Pinpoint the cell where the given text exists, returning its [x, y] midpoint coordinate. 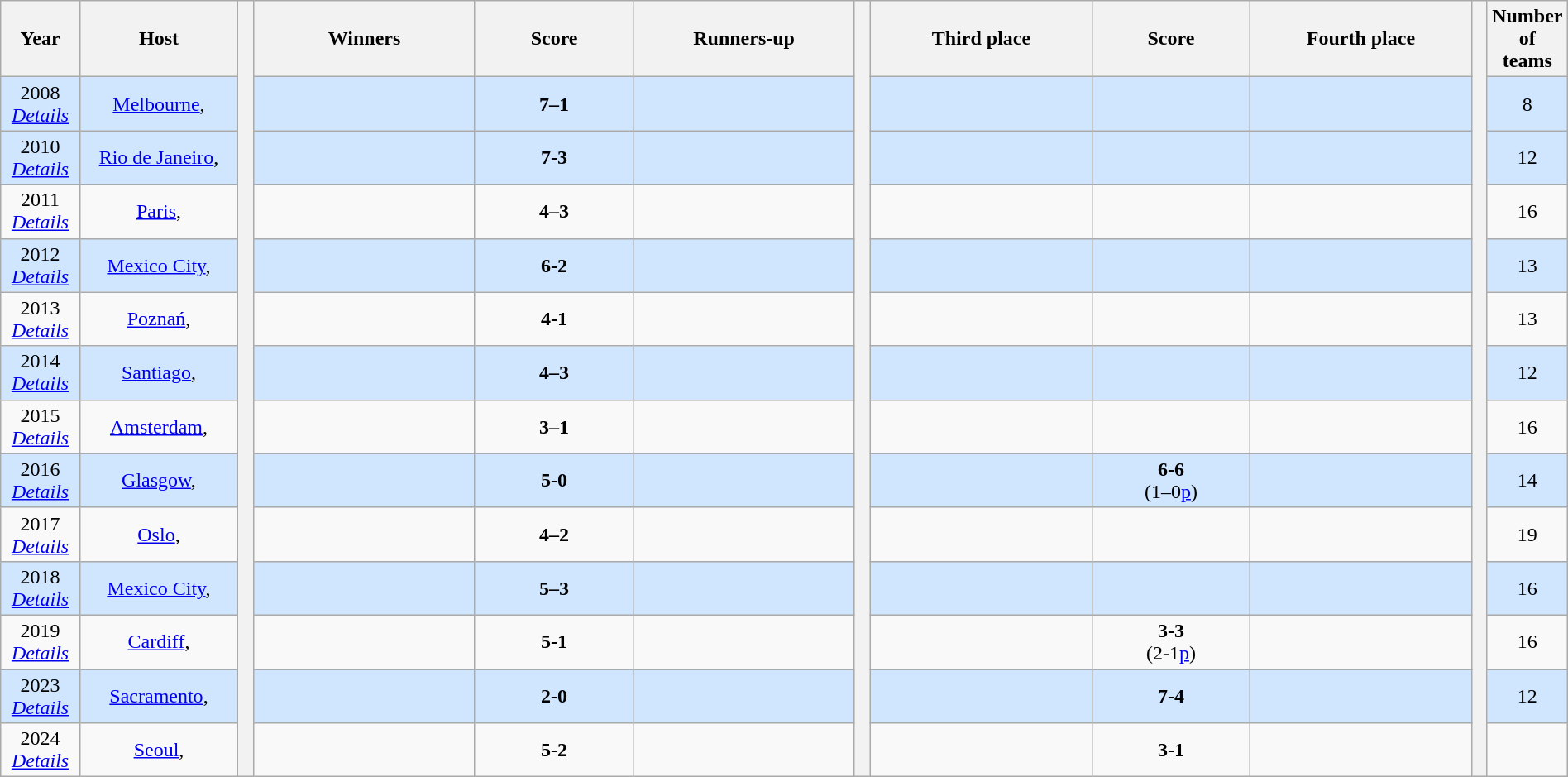
2011 Details [41, 212]
7-4 [1171, 695]
3–1 [554, 427]
Cardiff, [159, 642]
6-2 [554, 265]
14 [1527, 480]
2024 Details [41, 750]
Poznań, [159, 319]
Rio de Janeiro, [159, 157]
2014 Details [41, 372]
2023 Details [41, 695]
7–1 [554, 104]
5-0 [554, 480]
7-3 [554, 157]
5–3 [554, 588]
2012 Details [41, 265]
8 [1527, 104]
Fourth place [1361, 39]
5-1 [554, 642]
Amsterdam, [159, 427]
Third place [982, 39]
Winners [365, 39]
2013 Details [41, 319]
Host [159, 39]
Sacramento, [159, 695]
Year [41, 39]
3-3(2-1p) [1171, 642]
Runners-up [744, 39]
2016 Details [41, 480]
19 [1527, 535]
Paris, [159, 212]
2008 Details [41, 104]
4–2 [554, 535]
2-0 [554, 695]
2015 Details [41, 427]
2019 Details [41, 642]
Oslo, [159, 535]
2018 Details [41, 588]
5-2 [554, 750]
4-1 [554, 319]
2010 Details [41, 157]
2017 Details [41, 535]
Melbourne, [159, 104]
Santiago, [159, 372]
Seoul, [159, 750]
Number of teams [1527, 39]
Glasgow, [159, 480]
3-1 [1171, 750]
6-6(1–0p) [1171, 480]
